For the text-containing cell, return its midpoint in (X, Y) coordinate format. 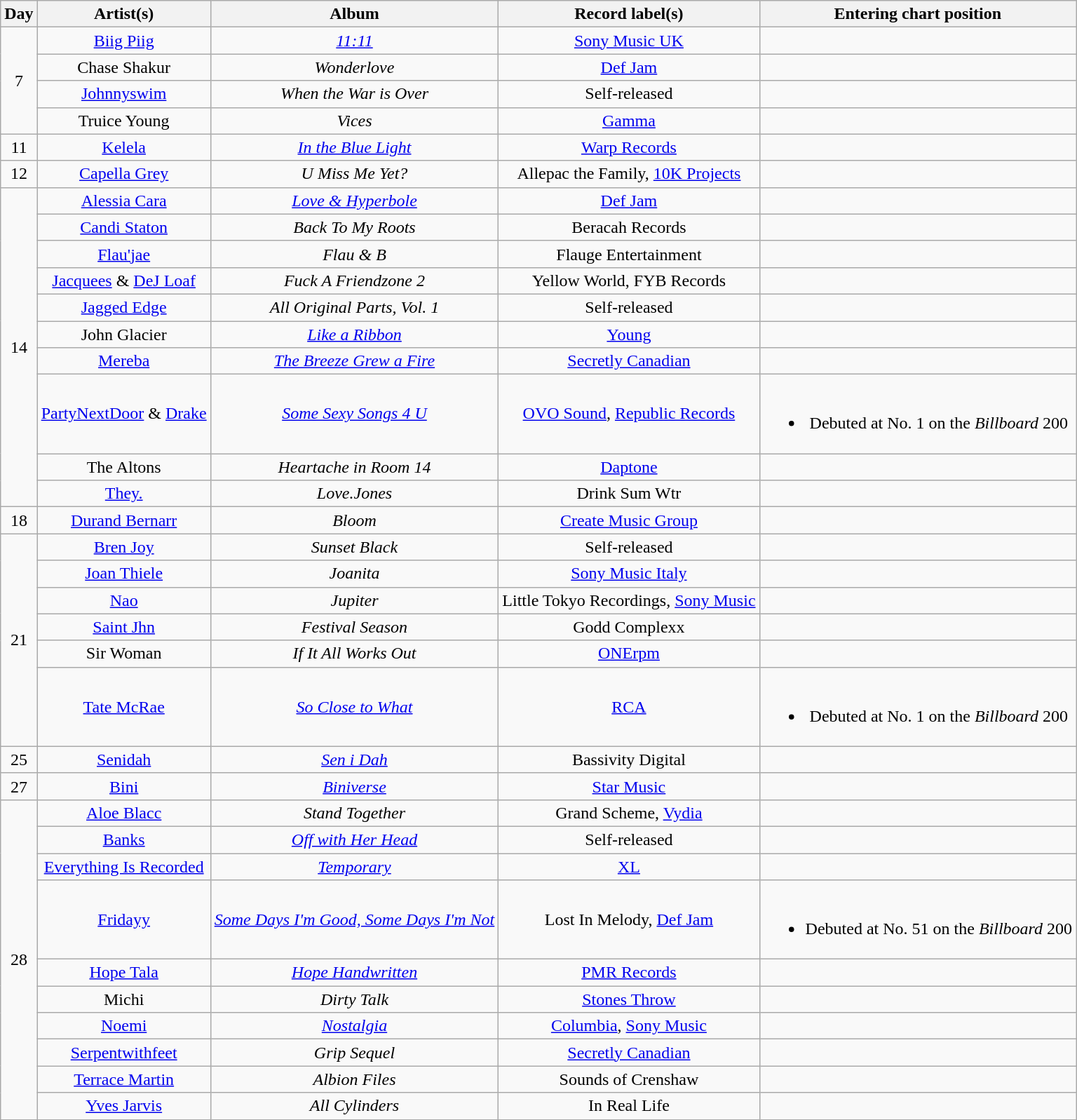
Nostalgia (355, 1026)
U Miss Me Yet? (355, 174)
Star Music (629, 786)
21 (19, 640)
The Altons (123, 467)
Bloom (355, 520)
11:11 (355, 41)
Alessia Cara (123, 201)
Yves Jarvis (123, 1106)
Mereba (123, 361)
So Close to What (355, 707)
Flau & B (355, 254)
Album (355, 14)
Day (19, 14)
Aloe Blacc (123, 813)
XL (629, 866)
Little Tokyo Recordings, Sony Music (629, 600)
OVO Sound, Republic Records (629, 414)
25 (19, 760)
Sunset Black (355, 547)
RCA (629, 707)
Sony Music UK (629, 41)
Grip Sequel (355, 1053)
Albion Files (355, 1079)
Create Music Group (629, 520)
18 (19, 520)
Biig Piig (123, 41)
Chase Shakur (123, 67)
Bini (123, 786)
Michi (123, 999)
Daptone (629, 467)
Gamma (629, 121)
Grand Scheme, Vydia (629, 813)
In the Blue Light (355, 147)
Temporary (355, 866)
Godd Complexx (629, 627)
Capella Grey (123, 174)
Hope Handwritten (355, 973)
Yellow World, FYB Records (629, 281)
If It All Works Out (355, 654)
Heartache in Room 14 (355, 467)
Columbia, Sony Music (629, 1026)
Dirty Talk (355, 999)
Record label(s) (629, 14)
Debuted at No. 51 on the Billboard 200 (917, 920)
Fuck A Friendzone 2 (355, 281)
Jacquees & DeJ Loaf (123, 281)
Sony Music Italy (629, 574)
Johnnyswim (123, 94)
Sounds of Crenshaw (629, 1079)
Bassivity Digital (629, 760)
Nao (123, 600)
11 (19, 147)
12 (19, 174)
Like a Ribbon (355, 335)
14 (19, 347)
Love.Jones (355, 494)
Durand Bernarr (123, 520)
Young (629, 335)
Beracah Records (629, 227)
Flau'jae (123, 254)
Joan Thiele (123, 574)
ONErpm (629, 654)
The Breeze Grew a Fire (355, 361)
Wonderlove (355, 67)
They. (123, 494)
Hope Tala (123, 973)
Love & Hyperbole (355, 201)
Joanita (355, 574)
Sen i Dah (355, 760)
Banks (123, 839)
7 (19, 81)
Saint Jhn (123, 627)
Back To My Roots (355, 227)
All Original Parts, Vol. 1 (355, 307)
In Real Life (629, 1106)
Stand Together (355, 813)
Biniverse (355, 786)
Bren Joy (123, 547)
PMR Records (629, 973)
PartyNextDoor & Drake (123, 414)
27 (19, 786)
Allepac the Family, 10K Projects (629, 174)
Jupiter (355, 600)
Kelela (123, 147)
Serpentwithfeet (123, 1053)
Jagged Edge (123, 307)
Fridayy (123, 920)
Festival Season (355, 627)
Vices (355, 121)
Sir Woman (123, 654)
Off with Her Head (355, 839)
Entering chart position (917, 14)
Artist(s) (123, 14)
When the War is Over (355, 94)
Truice Young (123, 121)
Tate McRae (123, 707)
Everything Is Recorded (123, 866)
Terrace Martin (123, 1079)
Stones Throw (629, 999)
Drink Sum Wtr (629, 494)
Some Sexy Songs 4 U (355, 414)
All Cylinders (355, 1106)
Warp Records (629, 147)
Lost In Melody, Def Jam (629, 920)
Noemi (123, 1026)
Senidah (123, 760)
Candi Staton (123, 227)
Flauge Entertainment (629, 254)
Some Days I'm Good, Some Days I'm Not (355, 920)
28 (19, 959)
John Glacier (123, 335)
